Extract the (X, Y) coordinate from the center of the cell holding the provided text.  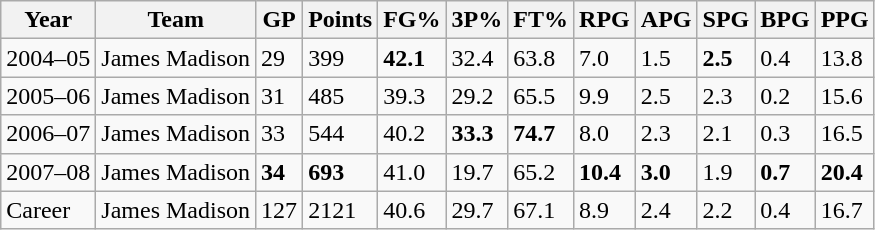
2004–05 (48, 58)
GP (280, 20)
PPG (844, 20)
13.8 (844, 58)
127 (280, 210)
74.7 (541, 134)
39.3 (412, 96)
19.7 (477, 172)
3P% (477, 20)
Year (48, 20)
1.9 (726, 172)
29 (280, 58)
31 (280, 96)
34 (280, 172)
Career (48, 210)
8.0 (605, 134)
0.2 (785, 96)
16.5 (844, 134)
29.2 (477, 96)
FT% (541, 20)
33.3 (477, 134)
0.7 (785, 172)
2.1 (726, 134)
Team (176, 20)
2.4 (666, 210)
33 (280, 134)
2006–07 (48, 134)
32.4 (477, 58)
7.0 (605, 58)
9.9 (605, 96)
APG (666, 20)
29.7 (477, 210)
63.8 (541, 58)
10.4 (605, 172)
15.6 (844, 96)
FG% (412, 20)
40.2 (412, 134)
399 (340, 58)
2005–06 (48, 96)
20.4 (844, 172)
544 (340, 134)
67.1 (541, 210)
2121 (340, 210)
485 (340, 96)
42.1 (412, 58)
41.0 (412, 172)
3.0 (666, 172)
8.9 (605, 210)
BPG (785, 20)
2.2 (726, 210)
1.5 (666, 58)
RPG (605, 20)
40.6 (412, 210)
65.5 (541, 96)
65.2 (541, 172)
0.3 (785, 134)
SPG (726, 20)
2007–08 (48, 172)
16.7 (844, 210)
693 (340, 172)
Points (340, 20)
